Extract the (X, Y) coordinate from the center of the cell holding the provided text.  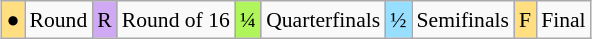
Round (59, 20)
Quarterfinals (323, 20)
Semifinals (463, 20)
● (12, 20)
Final (564, 20)
½ (398, 20)
¼ (248, 20)
R (104, 20)
F (525, 20)
Round of 16 (176, 20)
